Extract the [x, y] coordinate from the center of the cell holding the provided text.  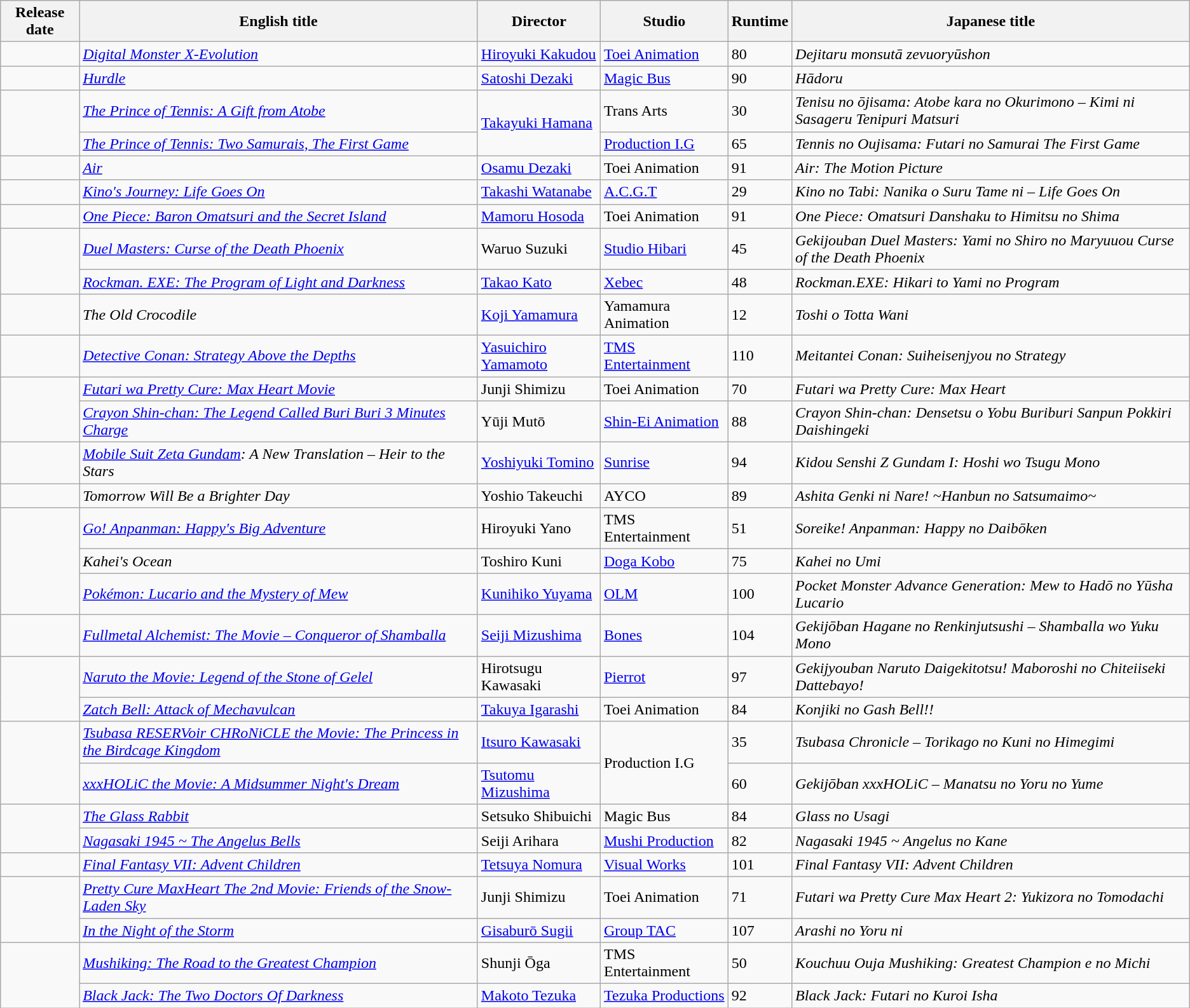
90 [760, 78]
Mushi Production [664, 840]
Osamu Dezaki [539, 168]
Hiroyuki Kakudou [539, 54]
60 [760, 783]
Gekijōban xxxHOLiC – Manatsu no Yoru no Yume [991, 783]
Hirotsugu Kawasaki [539, 676]
Seiji Arihara [539, 840]
48 [760, 282]
104 [760, 636]
Digital Monster X-Evolution [278, 54]
100 [760, 594]
Visual Works [664, 864]
Group TAC [664, 930]
Doga Kobo [664, 561]
65 [760, 144]
Studio [664, 22]
Rockman. EXE: The Program of Light and Darkness [278, 282]
Meitantei Conan: Suiheisenjyou no Strategy [991, 356]
Yūji Mutō [539, 422]
Setsuko Shibuichi [539, 816]
Toshi o Totta Wani [991, 314]
Black Jack: Futari no Kuroi Isha [991, 996]
A.C.G.T [664, 192]
Takayuki Hamana [539, 123]
Gisaburō Sugii [539, 930]
Kahei's Ocean [278, 561]
89 [760, 496]
Crayon Shin-chan: Densetsu o Yobu Buriburi Sanpun Pokkiri Daishingeki [991, 422]
Toshiro Kuni [539, 561]
71 [760, 897]
OLM [664, 594]
Mobile Suit Zeta Gundam: A New Translation – Heir to the Stars [278, 463]
110 [760, 356]
Go! Anpanman: Happy's Big Adventure [278, 529]
88 [760, 422]
The Prince of Tennis: A Gift from Atobe [278, 111]
82 [760, 840]
Kino no Tabi: Nanika o Suru Tame ni – Life Goes On [991, 192]
107 [760, 930]
Trans Arts [664, 111]
Tomorrow Will Be a Brighter Day [278, 496]
Futari wa Pretty Cure: Max Heart [991, 388]
Release date [40, 22]
Mamoru Hosoda [539, 216]
Tenisu no ōjisama: Atobe kara no Okurimono – Kimi ni Sasageru Tenipuri Matsuri [991, 111]
75 [760, 561]
Yoshio Takeuchi [539, 496]
Zatch Bell: Attack of Mechavulcan [278, 709]
80 [760, 54]
Fullmetal Alchemist: The Movie – Conqueror of Shamballa [278, 636]
Nagasaki 1945 ~ Angelus no Kane [991, 840]
Detective Conan: Strategy Above the Depths [278, 356]
Hurdle [278, 78]
30 [760, 111]
Tsubasa RESERVoir CHRoNiCLE the Movie: The Princess in the Birdcage Kingdom [278, 742]
Takuya Igarashi [539, 709]
Hiroyuki Yano [539, 529]
Futari wa Pretty Cure: Max Heart Movie [278, 388]
Rockman.EXE: Hikari to Yami no Program [991, 282]
Studio Hibari [664, 249]
Director [539, 22]
101 [760, 864]
Pocket Monster Advance Generation: Mew to Hadō no Yūsha Lucario [991, 594]
Waruo Suzuki [539, 249]
Runtime [760, 22]
Futari wa Pretty Cure Max Heart 2: Yukizora no Tomodachi [991, 897]
In the Night of the Storm [278, 930]
Duel Masters: Curse of the Death Phoenix [278, 249]
xxxHOLiC the Movie: A Midsummer Night's Dream [278, 783]
Shin-Ei Animation [664, 422]
Seiji Mizushima [539, 636]
Makoto Tezuka [539, 996]
Sunrise [664, 463]
Itsuro Kawasaki [539, 742]
Soreike! Anpanman: Happy no Daibōken [991, 529]
Gekijyouban Naruto Daigekitotsu! Maboroshi no Chiteiiseki Dattebayo! [991, 676]
Bones [664, 636]
Glass no Usagi [991, 816]
Crayon Shin-chan: The Legend Called Buri Buri 3 Minutes Charge [278, 422]
Air: The Motion Picture [991, 168]
Gekijouban Duel Masters: Yami no Shiro no Maryuuou Curse of the Death Phoenix [991, 249]
Konjiki no Gash Bell!! [991, 709]
12 [760, 314]
One Piece: Baron Omatsuri and the Secret Island [278, 216]
Mushiking: The Road to the Greatest Champion [278, 964]
The Prince of Tennis: Two Samurais, The First Game [278, 144]
Shunji Ōga [539, 964]
70 [760, 388]
Japanese title [991, 22]
Yasuichiro Yamamoto [539, 356]
Air [278, 168]
Pierrot [664, 676]
Tsubasa Chronicle – Torikago no Kuni no Himegimi [991, 742]
Yamamura Animation [664, 314]
Kidou Senshi Z Gundam I: Hoshi wo Tsugu Mono [991, 463]
94 [760, 463]
Kino's Journey: Life Goes On [278, 192]
Koji Yamamura [539, 314]
Xebec [664, 282]
Pretty Cure MaxHeart The 2nd Movie: Friends of the Snow-Laden Sky [278, 897]
One Piece: Omatsuri Danshaku to Himitsu no Shima [991, 216]
29 [760, 192]
Takashi Watanabe [539, 192]
Tennis no Oujisama: Futari no Samurai The First Game [991, 144]
Ashita Genki ni Nare! ~Hanbun no Satsumaimo~ [991, 496]
The Glass Rabbit [278, 816]
Takao Kato [539, 282]
97 [760, 676]
92 [760, 996]
Hādoru [991, 78]
Tetsuya Nomura [539, 864]
Gekijōban Hagane no Renkinjutsushi – Shamballa wo Yuku Mono [991, 636]
English title [278, 22]
The Old Crocodile [278, 314]
AYCO [664, 496]
51 [760, 529]
Satoshi Dezaki [539, 78]
Kouchuu Ouja Mushiking: Greatest Champion e no Michi [991, 964]
Tezuka Productions [664, 996]
Dejitaru monsutā zevuoryūshon [991, 54]
Arashi no Yoru ni [991, 930]
Tsutomu Mizushima [539, 783]
Nagasaki 1945 ~ The Angelus Bells [278, 840]
35 [760, 742]
Yoshiyuki Tomino [539, 463]
Naruto the Movie: Legend of the Stone of Gelel [278, 676]
Pokémon: Lucario and the Mystery of Mew [278, 594]
45 [760, 249]
Kahei no Umi [991, 561]
Black Jack: The Two Doctors Of Darkness [278, 996]
50 [760, 964]
Kunihiko Yuyama [539, 594]
